Return the [x, y] coordinate for the center point of the cell that contains the specified text.  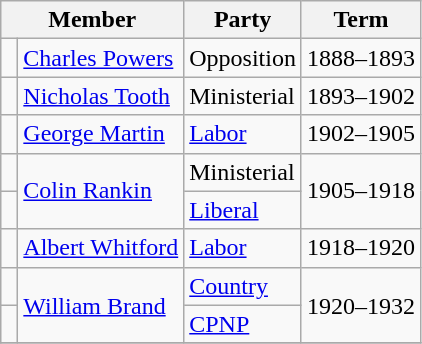
1902–1905 [360, 134]
George Martin [101, 134]
1920–1932 [360, 305]
Member [92, 20]
1888–1893 [360, 58]
Liberal [243, 210]
1905–1918 [360, 191]
Albert Whitford [101, 248]
Nicholas Tooth [101, 96]
CPNP [243, 324]
Colin Rankin [101, 191]
Party [243, 20]
1893–1902 [360, 96]
Country [243, 286]
William Brand [101, 305]
Term [360, 20]
Opposition [243, 58]
1918–1920 [360, 248]
Charles Powers [101, 58]
